Provide the (X, Y) coordinate of the cell's center where the given text is located.  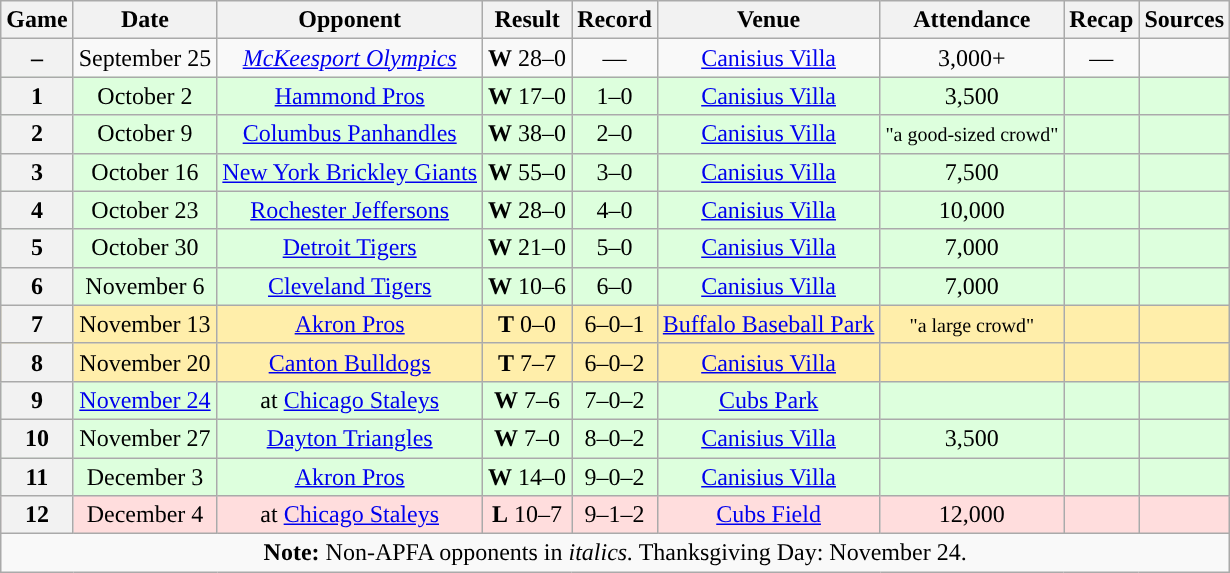
"a large crowd" (972, 324)
8 (37, 362)
October 2 (145, 96)
December 3 (145, 477)
Note: Non-APFA opponents in italics. Thanksgiving Day: November 24. (616, 553)
Sources (1184, 20)
2 (37, 134)
November 27 (145, 438)
6 (37, 286)
W 10–6 (528, 286)
New York Brickley Giants (350, 172)
Cubs Park (768, 400)
12 (37, 515)
2–0 (615, 134)
L 10–7 (528, 515)
9 (37, 400)
W 7–0 (528, 438)
7,500 (972, 172)
Result (528, 20)
Rochester Jeffersons (350, 210)
10 (37, 438)
Columbus Panhandles (350, 134)
W 38–0 (528, 134)
12,000 (972, 515)
3–0 (615, 172)
3 (37, 172)
Venue (768, 20)
Cleveland Tigers (350, 286)
9–1–2 (615, 515)
Buffalo Baseball Park (768, 324)
6–0–1 (615, 324)
W 14–0 (528, 477)
"a good-sized crowd" (972, 134)
Canton Bulldogs (350, 362)
5–0 (615, 248)
November 13 (145, 324)
W 17–0 (528, 96)
9–0–2 (615, 477)
September 25 (145, 58)
Attendance (972, 20)
Dayton Triangles (350, 438)
4–0 (615, 210)
Game (37, 20)
– (37, 58)
October 16 (145, 172)
3,000+ (972, 58)
Cubs Field (768, 515)
November 20 (145, 362)
November 24 (145, 400)
October 30 (145, 248)
7–0–2 (615, 400)
T 0–0 (528, 324)
6–0–2 (615, 362)
10,000 (972, 210)
8–0–2 (615, 438)
November 6 (145, 286)
W 7–6 (528, 400)
W 55–0 (528, 172)
11 (37, 477)
6–0 (615, 286)
Detroit Tigers (350, 248)
Hammond Pros (350, 96)
Opponent (350, 20)
1 (37, 96)
Record (615, 20)
1–0 (615, 96)
December 4 (145, 515)
McKeesport Olympics (350, 58)
Date (145, 20)
W 21–0 (528, 248)
5 (37, 248)
Recap (1102, 20)
4 (37, 210)
October 9 (145, 134)
T 7–7 (528, 362)
October 23 (145, 210)
7 (37, 324)
